Scan for the cell matching the given text and deliver its (x, y) coordinate at center. 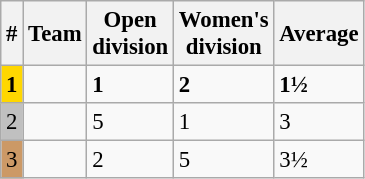
1½ (319, 85)
Women'sdivision (224, 34)
Team (55, 34)
Average (319, 34)
# (12, 34)
Opendivision (130, 34)
3½ (319, 160)
